Output the [X, Y] coordinate of the center of the cell containing the given text.  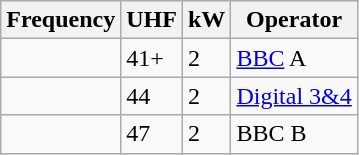
kW [206, 20]
UHF [152, 20]
BBC B [294, 134]
Digital 3&4 [294, 96]
Operator [294, 20]
41+ [152, 58]
Frequency [61, 20]
BBC A [294, 58]
44 [152, 96]
47 [152, 134]
